Locate the cell with the specified text and output its [X, Y] center coordinate. 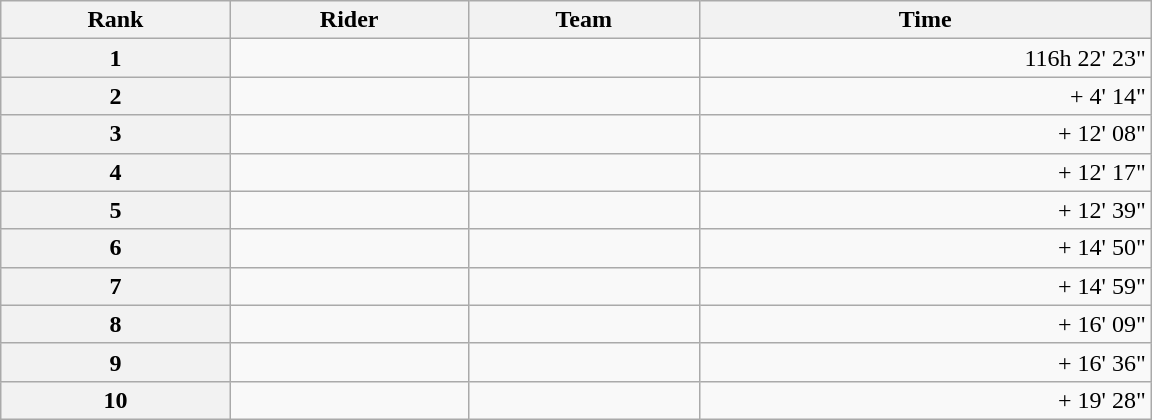
6 [116, 248]
7 [116, 286]
+ 14' 59" [925, 286]
10 [116, 400]
+ 12' 17" [925, 172]
Rider [349, 20]
+ 16' 36" [925, 362]
+ 12' 08" [925, 134]
Rank [116, 20]
8 [116, 324]
+ 4' 14" [925, 96]
+ 19' 28" [925, 400]
4 [116, 172]
+ 16' 09" [925, 324]
1 [116, 58]
9 [116, 362]
116h 22' 23" [925, 58]
Time [925, 20]
5 [116, 210]
2 [116, 96]
+ 12' 39" [925, 210]
+ 14' 50" [925, 248]
Team [584, 20]
3 [116, 134]
